Find where the given text appears and provide that cell's center as [x, y] coordinate. 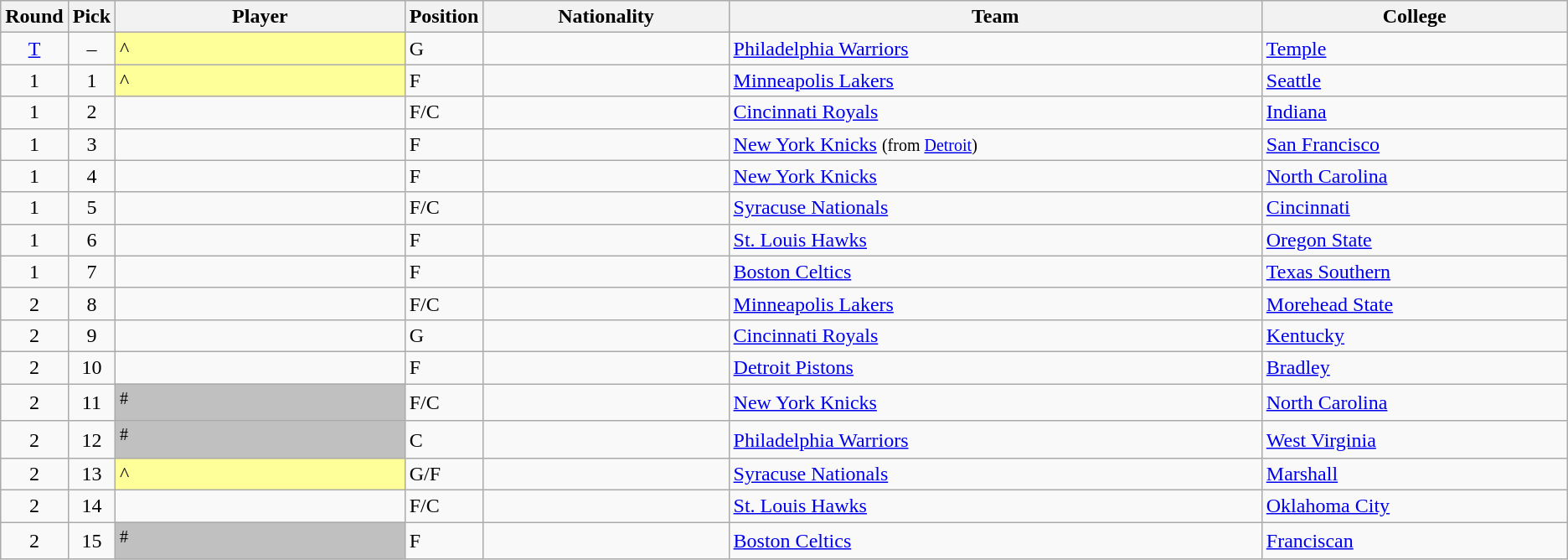
Pick [91, 17]
West Virginia [1414, 439]
New York Knicks (from Detroit) [995, 144]
7 [91, 272]
Player [260, 17]
Bradley [1414, 367]
6 [91, 240]
T [34, 49]
Nationality [606, 17]
Detroit Pistons [995, 367]
Temple [1414, 49]
Morehead State [1414, 303]
C [444, 439]
9 [91, 335]
Oklahoma City [1414, 506]
– [91, 49]
10 [91, 367]
Team [995, 17]
14 [91, 506]
5 [91, 208]
15 [91, 542]
Texas Southern [1414, 272]
13 [91, 474]
G/F [444, 474]
Marshall [1414, 474]
San Francisco [1414, 144]
4 [91, 176]
11 [91, 402]
Round [34, 17]
Cincinnati [1414, 208]
College [1414, 17]
Seattle [1414, 80]
Oregon State [1414, 240]
Kentucky [1414, 335]
Indiana [1414, 112]
3 [91, 144]
Franciscan [1414, 542]
8 [91, 303]
Position [444, 17]
12 [91, 439]
